Detect which cell encompasses the target text, then output its [X, Y] center coordinate. 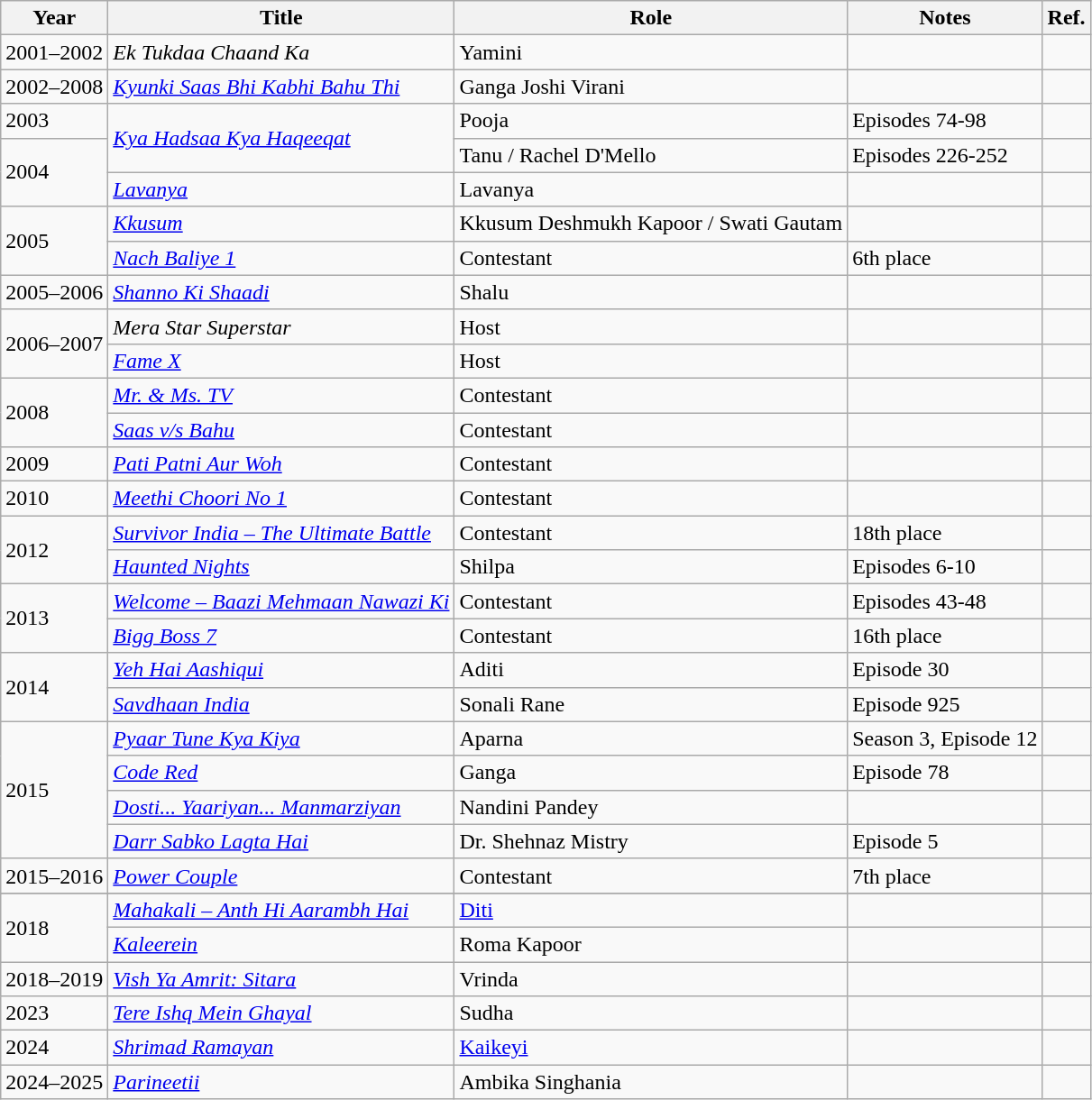
Diti [651, 910]
Savdhaan India [281, 704]
Shanno Ki Shaadi [281, 292]
Bigg Boss 7 [281, 636]
Aparna [651, 738]
Notes [945, 18]
2005–2006 [54, 292]
Kaleerein [281, 944]
Vrinda [651, 978]
Tanu / Rachel D'Mello [651, 155]
Sonali Rane [651, 704]
2001–2002 [54, 52]
Survivor India – The Ultimate Battle [281, 533]
Nandini Pandey [651, 807]
2005 [54, 241]
2015–2016 [54, 875]
Pooja [651, 121]
Episodes 6-10 [945, 567]
2015 [54, 790]
Shilpa [651, 567]
Episodes 74-98 [945, 121]
2024 [54, 1048]
Title [281, 18]
Vish Ya Amrit: Sitara [281, 978]
Kkusum [281, 224]
Mera Star Superstar [281, 326]
6th place [945, 258]
Aditi [651, 670]
Roma Kapoor [651, 944]
Shalu [651, 292]
2014 [54, 687]
Shrimad Ramayan [281, 1048]
Yeh Hai Aashiqui [281, 670]
18th place [945, 533]
Power Couple [281, 875]
Episodes 226-252 [945, 155]
Meethi Choori No 1 [281, 499]
Code Red [281, 773]
2018–2019 [54, 978]
Pyaar Tune Kya Kiya [281, 738]
Episode 78 [945, 773]
Saas v/s Bahu [281, 430]
Yamini [651, 52]
Dr. Shehnaz Mistry [651, 841]
2004 [54, 172]
Season 3, Episode 12 [945, 738]
2012 [54, 550]
2018 [54, 927]
Kyunki Saas Bhi Kabhi Bahu Thi [281, 87]
Kaikeyi [651, 1048]
Dosti... Yaariyan... Manmarziyan [281, 807]
2003 [54, 121]
2008 [54, 412]
Episode 925 [945, 704]
2013 [54, 619]
Ek Tukdaa Chaand Ka [281, 52]
Role [651, 18]
Mahakali – Anth Hi Aarambh Hai [281, 910]
Pati Patni Aur Woh [281, 464]
Ganga [651, 773]
Year [54, 18]
Nach Baliye 1 [281, 258]
Welcome – Baazi Mehmaan Nawazi Ki [281, 601]
Sudha [651, 1013]
Fame X [281, 361]
Ambika Singhania [651, 1082]
Parineetii [281, 1082]
Darr Sabko Lagta Hai [281, 841]
16th place [945, 636]
Episode 5 [945, 841]
Ref. [1066, 18]
Ganga Joshi Virani [651, 87]
2009 [54, 464]
Episodes 43-48 [945, 601]
2023 [54, 1013]
Mr. & Ms. TV [281, 395]
7th place [945, 875]
Haunted Nights [281, 567]
Episode 30 [945, 670]
Kya Hadsaa Kya Haqeeqat [281, 138]
Tere Ishq Mein Ghayal [281, 1013]
2010 [54, 499]
2024–2025 [54, 1082]
Kkusum Deshmukh Kapoor / Swati Gautam [651, 224]
2002–2008 [54, 87]
2006–2007 [54, 344]
